Search for the cell housing the specified text and yield its (x, y) center coordinate. 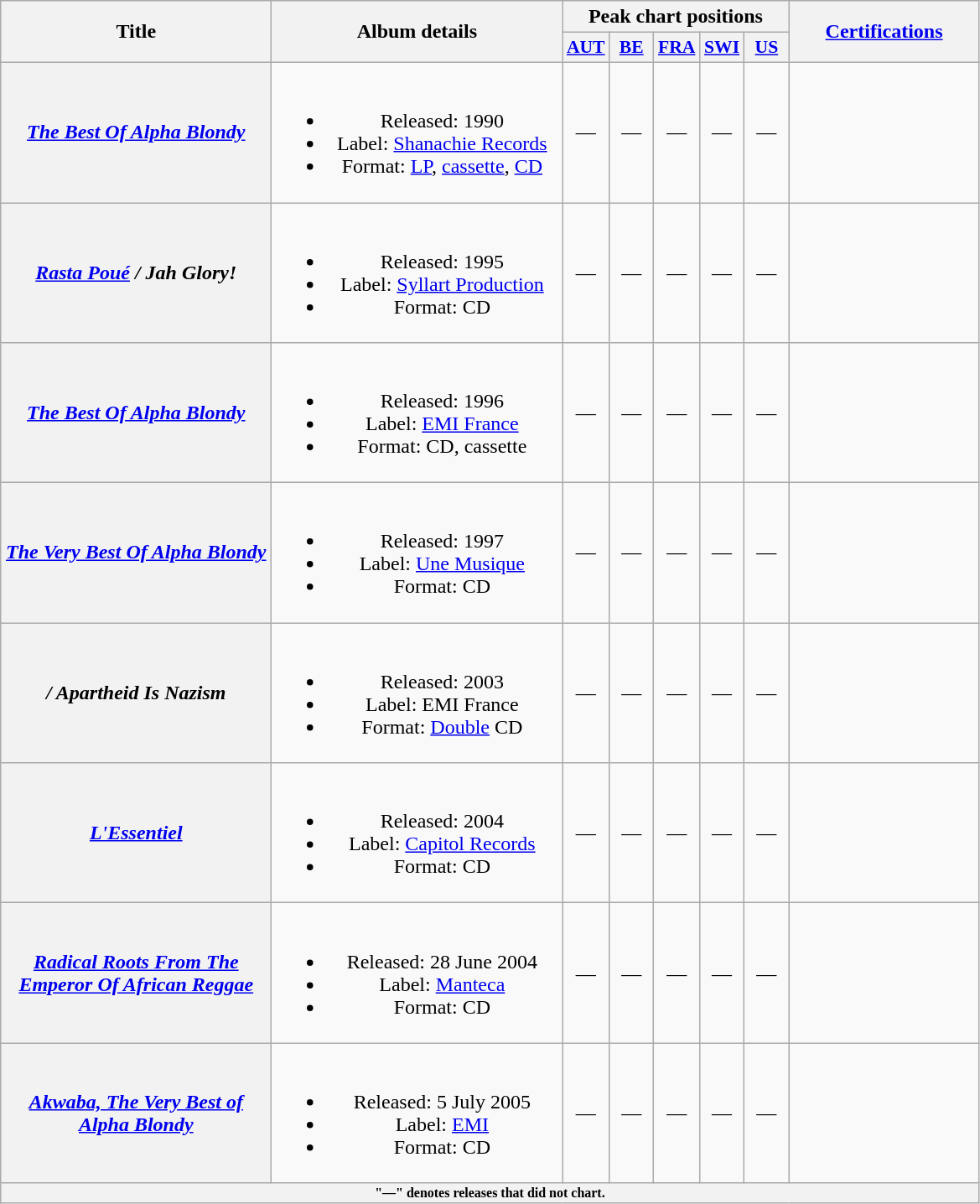
Released: 2004Label: Capitol RecordsFormat: CD (417, 833)
Released: 1997Label: Une MusiqueFormat: CD (417, 553)
US (766, 48)
Radical Roots From The Emperor Of African Reggae (136, 973)
BE (632, 48)
FRA (677, 48)
Released: 1990Label: Shanachie RecordsFormat: LP, cassette, CD (417, 132)
L'Essentiel (136, 833)
Rasta Poué / Jah Glory! (136, 273)
Released: 1996Label: EMI FranceFormat: CD, cassette (417, 413)
Title (136, 32)
AUT (586, 48)
The Very Best Of Alpha Blondy (136, 553)
SWI (721, 48)
Certifications (884, 32)
Akwaba, The Very Best of Alpha Blondy (136, 1113)
Released: 28 June 2004Label: MantecaFormat: CD (417, 973)
Released: 1995Label: Syllart ProductionFormat: CD (417, 273)
Released: 5 July 2005Label: EMIFormat: CD (417, 1113)
Released: 2003Label: EMI FranceFormat: Double CD (417, 693)
Album details (417, 32)
/ Apartheid Is Nazism (136, 693)
"—" denotes releases that did not chart. (490, 1193)
Peak chart positions (676, 17)
